Extract the (x, y) coordinate from the center of the cell holding the provided text.  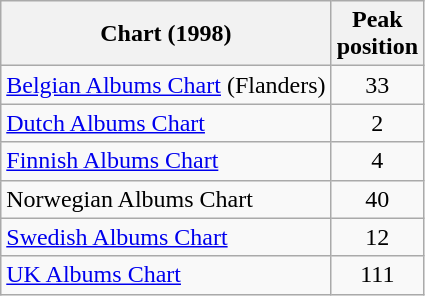
4 (377, 161)
12 (377, 237)
2 (377, 123)
Norwegian Albums Chart (166, 199)
Belgian Albums Chart (Flanders) (166, 85)
Finnish Albums Chart (166, 161)
40 (377, 199)
Peakposition (377, 34)
UK Albums Chart (166, 275)
Swedish Albums Chart (166, 237)
111 (377, 275)
33 (377, 85)
Dutch Albums Chart (166, 123)
Chart (1998) (166, 34)
